For the text-containing cell, return its midpoint in (x, y) coordinate format. 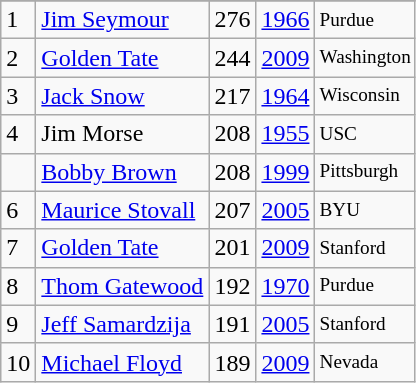
192 (232, 286)
Washington (365, 58)
BYU (365, 210)
Jim Seymour (122, 20)
USC (365, 134)
Jack Snow (122, 96)
1 (18, 20)
217 (232, 96)
7 (18, 248)
10 (18, 362)
276 (232, 20)
Pittsburgh (365, 172)
Wisconsin (365, 96)
1966 (286, 20)
Thom Gatewood (122, 286)
Bobby Brown (122, 172)
Nevada (365, 362)
Jeff Samardzija (122, 324)
1955 (286, 134)
4 (18, 134)
9 (18, 324)
Michael Floyd (122, 362)
189 (232, 362)
3 (18, 96)
Jim Morse (122, 134)
Maurice Stovall (122, 210)
191 (232, 324)
1964 (286, 96)
201 (232, 248)
1999 (286, 172)
6 (18, 210)
2 (18, 58)
8 (18, 286)
207 (232, 210)
244 (232, 58)
1970 (286, 286)
